Return [x, y] of the center of cell containing provided text 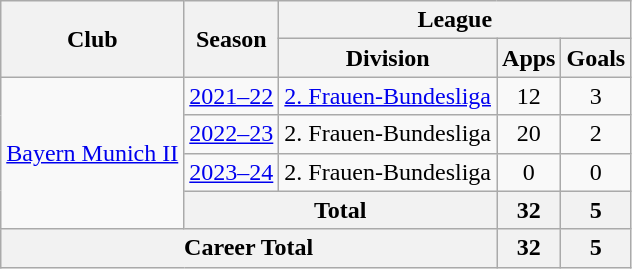
Career Total [249, 248]
Club [92, 39]
Bayern Munich II [92, 153]
3 [596, 96]
12 [529, 96]
Goals [596, 58]
Season [232, 39]
2022–23 [232, 134]
2 [596, 134]
Division [388, 58]
Apps [529, 58]
2021–22 [232, 96]
League [455, 20]
20 [529, 134]
Total [340, 210]
2023–24 [232, 172]
